Provide the (X, Y) coordinate of the cell's center where the given text is located.  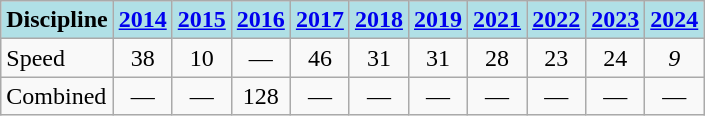
46 (320, 58)
2022 (556, 20)
2021 (498, 20)
2015 (202, 20)
128 (260, 96)
23 (556, 58)
Discipline (57, 20)
Speed (57, 58)
2019 (438, 20)
2018 (378, 20)
2017 (320, 20)
2014 (142, 20)
28 (498, 58)
2016 (260, 20)
38 (142, 58)
10 (202, 58)
Combined (57, 96)
2024 (674, 20)
24 (616, 58)
9 (674, 58)
2023 (616, 20)
